Identify which cell holds the provided text, then report its [X, Y] central coordinate. 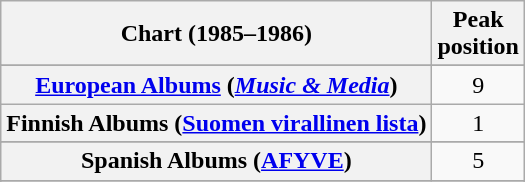
Spanish Albums (AFYVE) [216, 161]
9 [478, 85]
Peakposition [478, 34]
1 [478, 123]
5 [478, 161]
European Albums (Music & Media) [216, 85]
Finnish Albums (Suomen virallinen lista) [216, 123]
Chart (1985–1986) [216, 34]
